Scan for the cell matching the given text and deliver its (X, Y) coordinate at center. 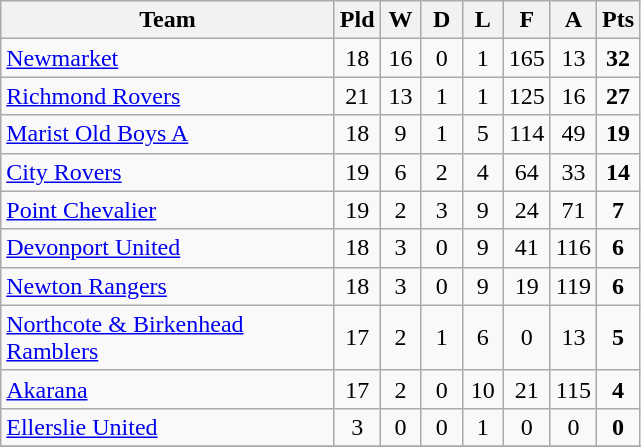
10 (482, 389)
City Rovers (168, 172)
Newmarket (168, 58)
A (573, 20)
W (400, 20)
125 (526, 96)
Richmond Rovers (168, 96)
Newton Rangers (168, 286)
F (526, 20)
116 (573, 248)
119 (573, 286)
115 (573, 389)
Ellerslie United (168, 427)
7 (618, 210)
32 (618, 58)
71 (573, 210)
114 (526, 134)
64 (526, 172)
33 (573, 172)
Devonport United (168, 248)
14 (618, 172)
24 (526, 210)
27 (618, 96)
Marist Old Boys A (168, 134)
D (442, 20)
Point Chevalier (168, 210)
Northcote & Birkenhead Ramblers (168, 338)
Pts (618, 20)
Akarana (168, 389)
Team (168, 20)
Pld (357, 20)
41 (526, 248)
165 (526, 58)
49 (573, 134)
L (482, 20)
